Determine the [x, y] coordinate at the center of the cell enclosing the given text.  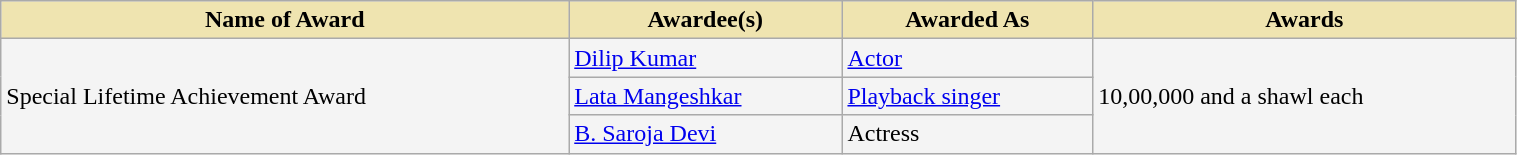
Special Lifetime Achievement Award [285, 96]
Awarded As [968, 20]
Actress [968, 134]
Dilip Kumar [706, 58]
Lata Mangeshkar [706, 96]
Awardee(s) [706, 20]
Playback singer [968, 96]
Awards [1304, 20]
Name of Award [285, 20]
B. Saroja Devi [706, 134]
Actor [968, 58]
10,00,000 and a shawl each [1304, 96]
